Pinpoint the cell where the given text exists, returning its (X, Y) midpoint coordinate. 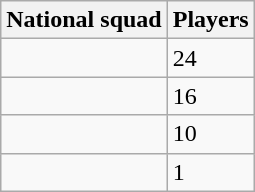
16 (210, 96)
Players (210, 20)
10 (210, 134)
24 (210, 58)
1 (210, 172)
National squad (84, 20)
